Return (x, y) of the center of cell containing provided text 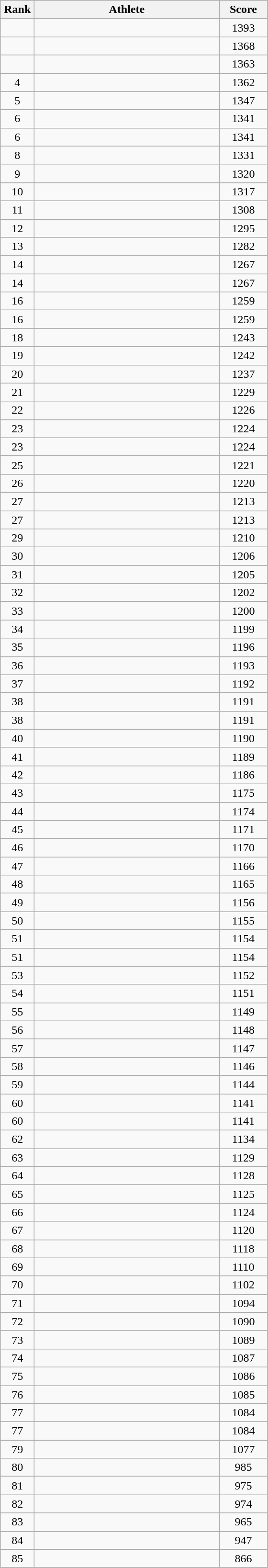
30 (17, 556)
18 (17, 338)
1171 (243, 830)
1152 (243, 975)
1165 (243, 884)
1170 (243, 848)
1086 (243, 1376)
Score (243, 10)
1186 (243, 775)
1237 (243, 374)
1347 (243, 101)
1089 (243, 1340)
965 (243, 1522)
1199 (243, 629)
81 (17, 1486)
1282 (243, 247)
29 (17, 538)
67 (17, 1230)
21 (17, 392)
947 (243, 1540)
1320 (243, 173)
1149 (243, 1012)
1221 (243, 465)
74 (17, 1358)
1090 (243, 1321)
25 (17, 465)
12 (17, 228)
985 (243, 1467)
1129 (243, 1158)
1226 (243, 410)
10 (17, 192)
58 (17, 1066)
1094 (243, 1303)
1124 (243, 1212)
1174 (243, 812)
53 (17, 975)
1190 (243, 738)
73 (17, 1340)
1308 (243, 210)
50 (17, 921)
32 (17, 593)
1210 (243, 538)
1189 (243, 756)
35 (17, 647)
1151 (243, 993)
1192 (243, 684)
Rank (17, 10)
1393 (243, 28)
1087 (243, 1358)
47 (17, 866)
1331 (243, 155)
13 (17, 247)
68 (17, 1249)
4 (17, 82)
56 (17, 1030)
48 (17, 884)
26 (17, 483)
1229 (243, 392)
45 (17, 830)
1200 (243, 611)
34 (17, 629)
1362 (243, 82)
1146 (243, 1066)
20 (17, 374)
1144 (243, 1084)
69 (17, 1267)
9 (17, 173)
70 (17, 1285)
72 (17, 1321)
1102 (243, 1285)
42 (17, 775)
59 (17, 1084)
55 (17, 1012)
82 (17, 1504)
65 (17, 1194)
71 (17, 1303)
1206 (243, 556)
974 (243, 1504)
1243 (243, 338)
1175 (243, 793)
11 (17, 210)
1134 (243, 1139)
8 (17, 155)
1077 (243, 1449)
866 (243, 1558)
1368 (243, 46)
975 (243, 1486)
Athlete (127, 10)
79 (17, 1449)
49 (17, 902)
1220 (243, 483)
41 (17, 756)
1147 (243, 1048)
1120 (243, 1230)
54 (17, 993)
43 (17, 793)
1196 (243, 647)
66 (17, 1212)
40 (17, 738)
75 (17, 1376)
1295 (243, 228)
1363 (243, 64)
1156 (243, 902)
1205 (243, 575)
1085 (243, 1395)
1317 (243, 192)
63 (17, 1158)
36 (17, 666)
1242 (243, 356)
1155 (243, 921)
22 (17, 410)
80 (17, 1467)
1193 (243, 666)
44 (17, 812)
64 (17, 1176)
1125 (243, 1194)
5 (17, 101)
19 (17, 356)
1110 (243, 1267)
33 (17, 611)
1118 (243, 1249)
1202 (243, 593)
85 (17, 1558)
76 (17, 1395)
84 (17, 1540)
57 (17, 1048)
83 (17, 1522)
46 (17, 848)
1166 (243, 866)
1148 (243, 1030)
37 (17, 684)
1128 (243, 1176)
31 (17, 575)
62 (17, 1139)
